Determine the [x, y] coordinate at the center of the cell enclosing the given text.  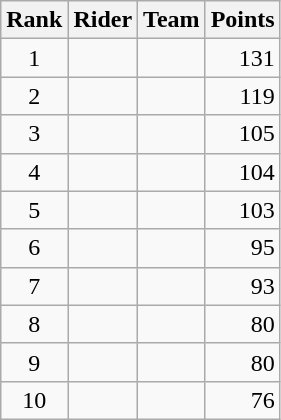
9 [34, 362]
Team [172, 20]
103 [242, 210]
76 [242, 400]
Rank [34, 20]
Rider [103, 20]
131 [242, 58]
2 [34, 96]
8 [34, 324]
93 [242, 286]
6 [34, 248]
95 [242, 248]
4 [34, 172]
119 [242, 96]
1 [34, 58]
7 [34, 286]
104 [242, 172]
105 [242, 134]
Points [242, 20]
5 [34, 210]
10 [34, 400]
3 [34, 134]
